Pinpoint the cell where the given text exists, returning its (X, Y) midpoint coordinate. 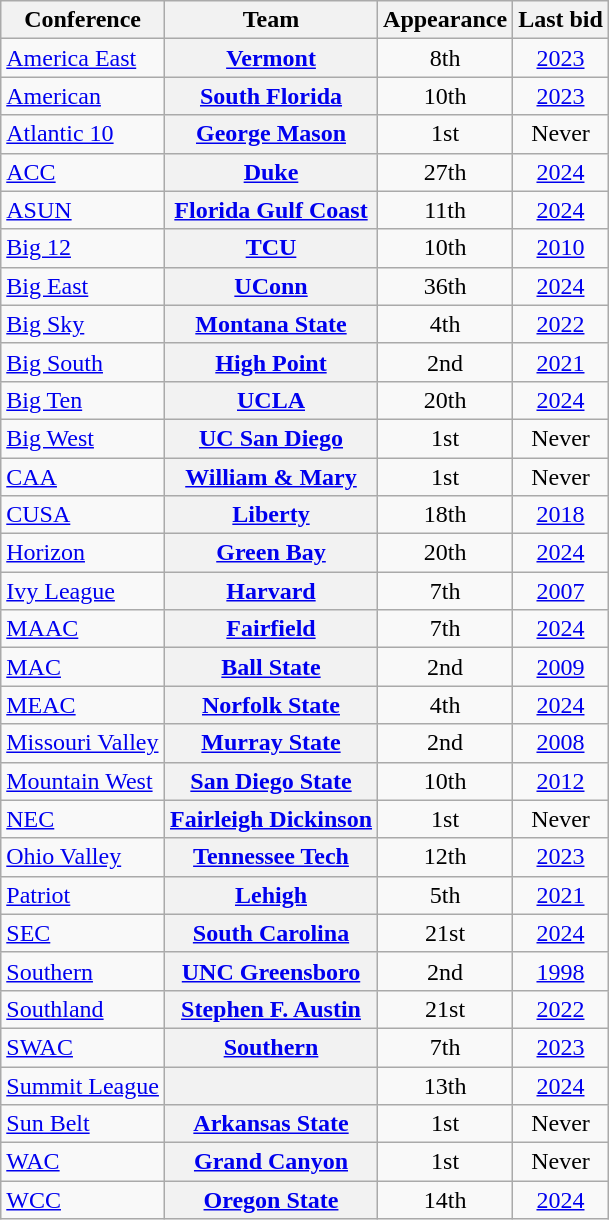
2018 (561, 515)
36th (446, 286)
Patriot (83, 895)
Missouri Valley (83, 743)
Grand Canyon (270, 1162)
ASUN (83, 210)
2008 (561, 743)
14th (446, 1200)
1998 (561, 971)
UCLA (270, 400)
12th (446, 857)
Tennessee Tech (270, 857)
ACC (83, 172)
UNC Greensboro (270, 971)
Sun Belt (83, 1124)
Stephen F. Austin (270, 1009)
Summit League (83, 1085)
Big Ten (83, 400)
William & Mary (270, 477)
27th (446, 172)
18th (446, 515)
Appearance (446, 20)
2012 (561, 781)
Fairfield (270, 629)
Florida Gulf Coast (270, 210)
CUSA (83, 515)
2009 (561, 667)
2007 (561, 591)
Southland (83, 1009)
Harvard (270, 591)
American (83, 96)
Arkansas State (270, 1124)
MEAC (83, 705)
Mountain West (83, 781)
Vermont (270, 58)
Horizon (83, 553)
NEC (83, 819)
San Diego State (270, 781)
Fairleigh Dickinson (270, 819)
11th (446, 210)
Big South (83, 362)
Lehigh (270, 895)
Ball State (270, 667)
Big East (83, 286)
MAC (83, 667)
Last bid (561, 20)
High Point (270, 362)
MAAC (83, 629)
Norfolk State (270, 705)
Atlantic 10 (83, 134)
UC San Diego (270, 438)
Ivy League (83, 591)
WCC (83, 1200)
Conference (83, 20)
Green Bay (270, 553)
George Mason (270, 134)
2010 (561, 248)
UConn (270, 286)
SWAC (83, 1047)
SEC (83, 933)
America East (83, 58)
South Florida (270, 96)
Big Sky (83, 324)
5th (446, 895)
8th (446, 58)
TCU (270, 248)
Montana State (270, 324)
Oregon State (270, 1200)
Team (270, 20)
Liberty (270, 515)
South Carolina (270, 933)
Murray State (270, 743)
Duke (270, 172)
Big West (83, 438)
Big 12 (83, 248)
WAC (83, 1162)
13th (446, 1085)
Ohio Valley (83, 857)
CAA (83, 477)
